Provide the [x, y] coordinate of the cell's center where the given text is located.  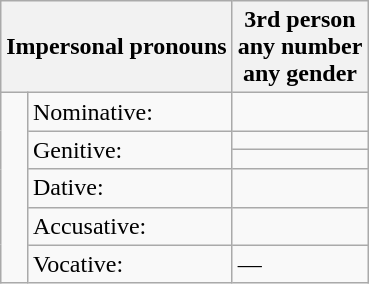
Nominative: [130, 112]
Dative: [130, 188]
Vocative: [130, 264]
Impersonal pronouns [116, 47]
Accusative: [130, 226]
Genitive: [130, 150]
— [300, 264]
3rd person any number any gender [300, 47]
